Determine the [X, Y] coordinate at the center of the cell enclosing the given text.  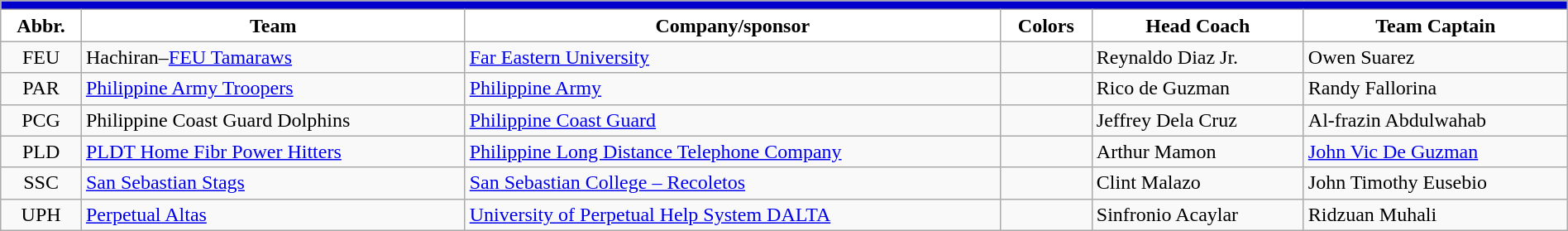
UPH [41, 214]
Owen Suarez [1436, 57]
Jeffrey Dela Cruz [1198, 120]
PLDT Home Fibr Power Hitters [273, 152]
Clint Malazo [1198, 183]
John Vic De Guzman [1436, 152]
Al-frazin Abdulwahab [1436, 120]
FEU [41, 57]
Team [273, 26]
San Sebastian College – Recoletos [733, 183]
Rico de Guzman [1198, 89]
Team Captain [1436, 26]
Randy Fallorina [1436, 89]
Philippine Long Distance Telephone Company [733, 152]
Hachiran–FEU Tamaraws [273, 57]
San Sebastian Stags [273, 183]
Colors [1045, 26]
University of Perpetual Help System DALTA [733, 214]
SSC [41, 183]
Head Coach [1198, 26]
Philippine Army [733, 89]
Sinfronio Acaylar [1198, 214]
Arthur Mamon [1198, 152]
PCG [41, 120]
Philippine Coast Guard [733, 120]
Abbr. [41, 26]
Reynaldo Diaz Jr. [1198, 57]
Far Eastern University [733, 57]
Ridzuan Muhali [1436, 214]
Company/sponsor [733, 26]
Perpetual Altas [273, 214]
PLD [41, 152]
Philippine Coast Guard Dolphins [273, 120]
Philippine Army Troopers [273, 89]
John Timothy Eusebio [1436, 183]
PAR [41, 89]
